Locate the cell with the specified text and output its [X, Y] center coordinate. 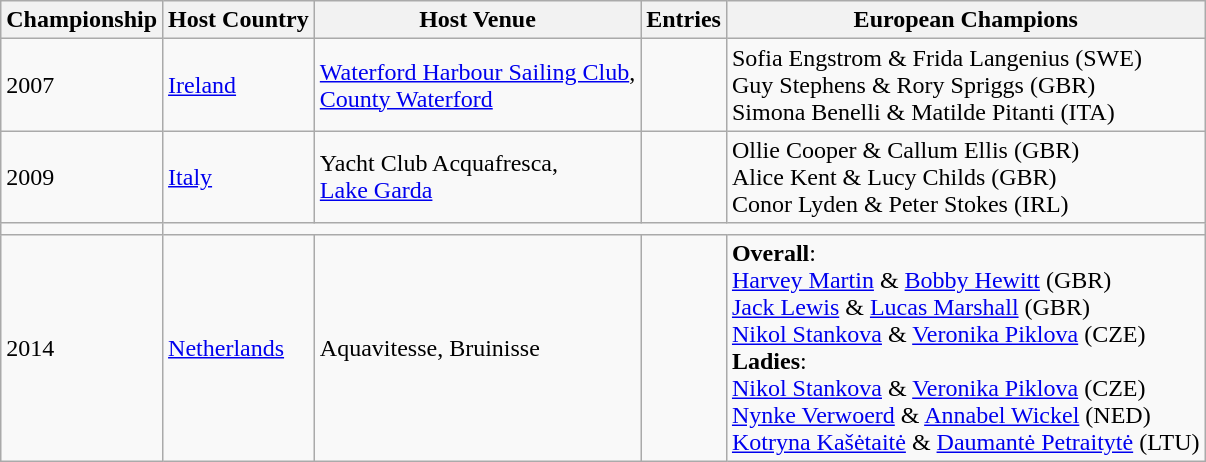
Entries [684, 20]
Waterford Harbour Sailing Club, County Waterford [477, 85]
Championship [82, 20]
Ollie Cooper & Callum Ellis (GBR) Alice Kent & Lucy Childs (GBR) Conor Lyden & Peter Stokes (IRL) [966, 177]
2009 [82, 177]
Yacht Club Acquafresca, Lake Garda [477, 177]
Host Country [239, 20]
Italy [239, 177]
Aquavitesse, Bruinisse [477, 348]
Ireland [239, 85]
Netherlands [239, 348]
Host Venue [477, 20]
Sofia Engstrom & Frida Langenius (SWE) Guy Stephens & Rory Spriggs (GBR) Simona Benelli & Matilde Pitanti (ITA) [966, 85]
European Champions [966, 20]
2007 [82, 85]
2014 [82, 348]
